Provide the (x, y) coordinate of the cell's center where the given text is located.  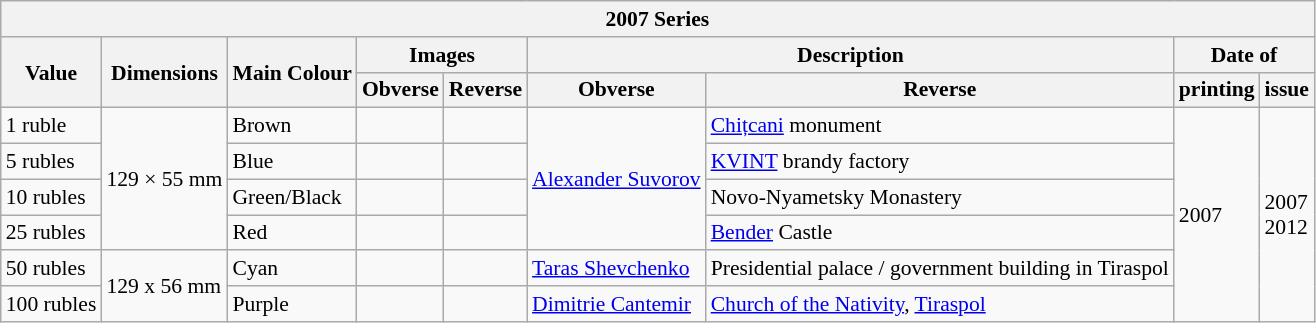
129 x 56 mm (164, 286)
Novo-Nyametsky Monastery (940, 197)
Value (52, 72)
100 rubles (52, 304)
2007 Series (658, 19)
Cyan (292, 269)
10 rubles (52, 197)
Chițcani monument (940, 126)
Presidential palace / government building in Tiraspol (940, 269)
1 ruble (52, 126)
Bender Castle (940, 233)
Blue (292, 162)
Description (850, 55)
Dimensions (164, 72)
Brown (292, 126)
25 rubles (52, 233)
Dimitrie Cantemir (616, 304)
Red (292, 233)
Church of the Nativity, Tiraspol (940, 304)
Purple (292, 304)
Images (442, 55)
Date of (1244, 55)
Alexander Suvorov (616, 179)
Green/Black (292, 197)
KVINT brandy factory (940, 162)
129 × 55 mm (164, 179)
50 rubles (52, 269)
printing (1217, 90)
2007 (1217, 215)
Main Colour (292, 72)
5 rubles (52, 162)
20072012 (1288, 215)
Taras Shevchenko (616, 269)
issue (1288, 90)
